Provide the (X, Y) coordinate of the cell's center where the given text is located.  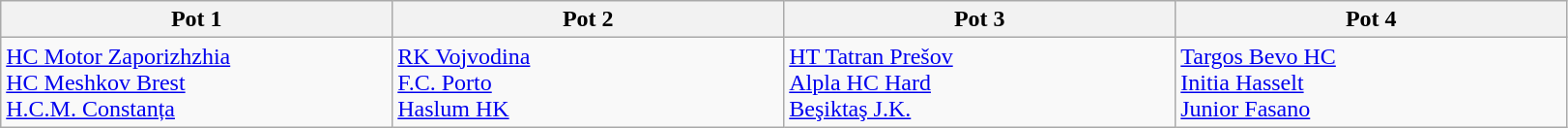
HT Tatran Prešov Alpla HC Hard Beşiktaş J.K. (980, 82)
Targos Bevo HC Initia Hasselt Junior Fasano (1371, 82)
Pot 2 (588, 19)
RK Vojvodina F.C. Porto Haslum HK (588, 82)
Pot 4 (1371, 19)
HC Motor Zaporizhzhia HC Meshkov Brest H.C.M. Constanța (197, 82)
Pot 3 (980, 19)
Pot 1 (197, 19)
